Return (X, Y) of the center of cell containing provided text 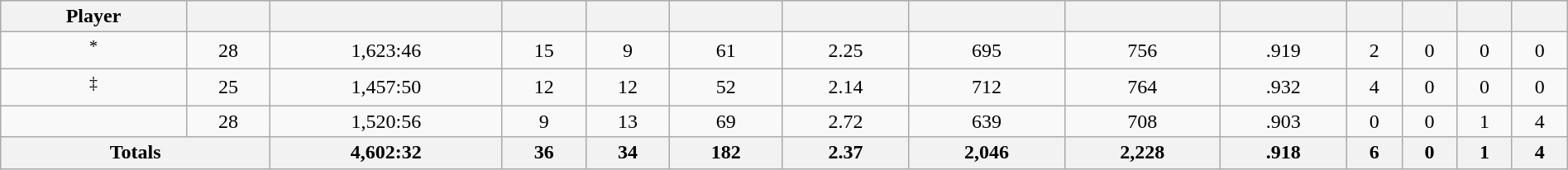
2,228 (1142, 153)
2.37 (845, 153)
.918 (1284, 153)
‡ (94, 87)
708 (1142, 121)
2 (1374, 51)
2.25 (845, 51)
2.14 (845, 87)
756 (1142, 51)
34 (627, 153)
.903 (1284, 121)
6 (1374, 153)
Player (94, 17)
182 (726, 153)
712 (987, 87)
25 (228, 87)
52 (726, 87)
13 (627, 121)
69 (726, 121)
Totals (136, 153)
695 (987, 51)
4,602:32 (386, 153)
1,520:56 (386, 121)
36 (544, 153)
1,623:46 (386, 51)
61 (726, 51)
764 (1142, 87)
639 (987, 121)
2,046 (987, 153)
.919 (1284, 51)
.932 (1284, 87)
* (94, 51)
1,457:50 (386, 87)
15 (544, 51)
2.72 (845, 121)
